For the text-containing cell, return its midpoint in [X, Y] coordinate format. 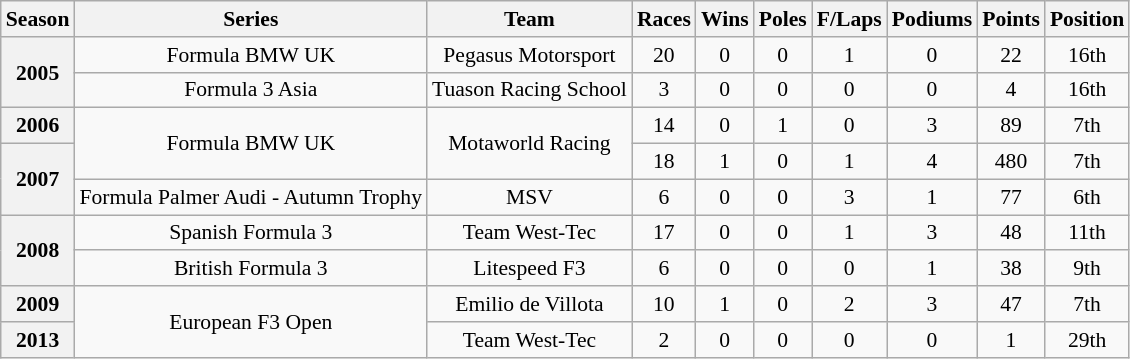
Points [1011, 19]
6th [1087, 197]
Emilio de Villota [530, 304]
British Formula 3 [250, 269]
480 [1011, 162]
Motaworld Racing [530, 144]
Position [1087, 19]
17 [664, 233]
Spanish Formula 3 [250, 233]
2006 [38, 126]
Team [530, 19]
29th [1087, 340]
48 [1011, 233]
38 [1011, 269]
Podiums [932, 19]
Formula 3 Asia [250, 90]
20 [664, 55]
Poles [783, 19]
Wins [725, 19]
Tuason Racing School [530, 90]
Pegasus Motorsport [530, 55]
14 [664, 126]
Races [664, 19]
10 [664, 304]
2007 [38, 180]
F/Laps [850, 19]
2009 [38, 304]
MSV [530, 197]
Formula Palmer Audi - Autumn Trophy [250, 197]
2013 [38, 340]
18 [664, 162]
89 [1011, 126]
2005 [38, 72]
Season [38, 19]
11th [1087, 233]
Litespeed F3 [530, 269]
9th [1087, 269]
European F3 Open [250, 322]
22 [1011, 55]
47 [1011, 304]
Series [250, 19]
2008 [38, 250]
77 [1011, 197]
